Extract the (x, y) coordinate from the center of the cell holding the provided text.  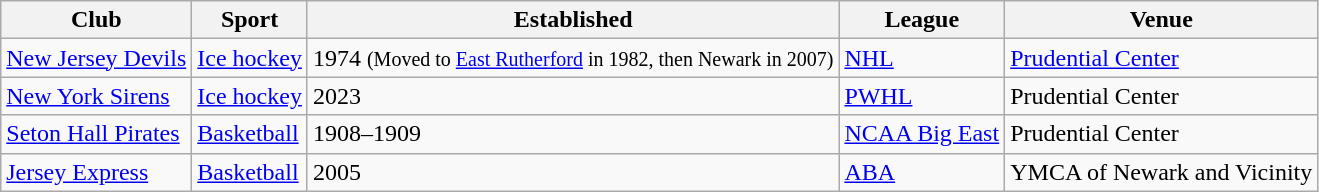
New Jersey Devils (96, 58)
Venue (1162, 20)
Club (96, 20)
2023 (572, 96)
NCAA Big East (922, 134)
1974 (Moved to East Rutherford in 1982, then Newark in 2007) (572, 58)
PWHL (922, 96)
League (922, 20)
Established (572, 20)
YMCA of Newark and Vicinity (1162, 172)
ABA (922, 172)
Jersey Express (96, 172)
New York Sirens (96, 96)
2005 (572, 172)
Seton Hall Pirates (96, 134)
Sport (250, 20)
NHL (922, 58)
1908–1909 (572, 134)
